Identify which cell holds the provided text, then report its (X, Y) central coordinate. 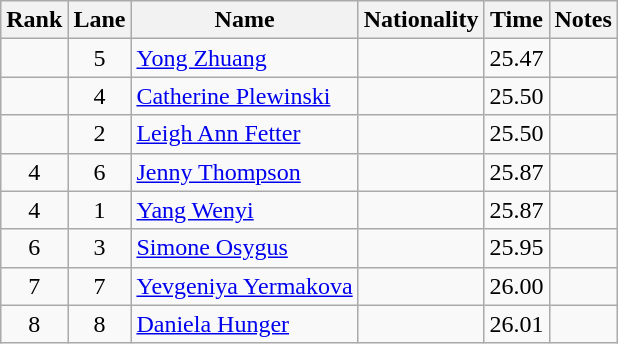
Leigh Ann Fetter (244, 134)
2 (100, 134)
25.95 (516, 248)
Rank (34, 20)
Name (244, 20)
Time (516, 20)
Yevgeniya Yermakova (244, 286)
Yong Zhuang (244, 58)
Notes (583, 20)
26.00 (516, 286)
Yang Wenyi (244, 210)
Nationality (421, 20)
25.47 (516, 58)
Simone Osygus (244, 248)
Daniela Hunger (244, 324)
Lane (100, 20)
1 (100, 210)
26.01 (516, 324)
5 (100, 58)
Jenny Thompson (244, 172)
3 (100, 248)
Catherine Plewinski (244, 96)
